From the cell containing the given text, extract its center point as (X, Y) coordinate. 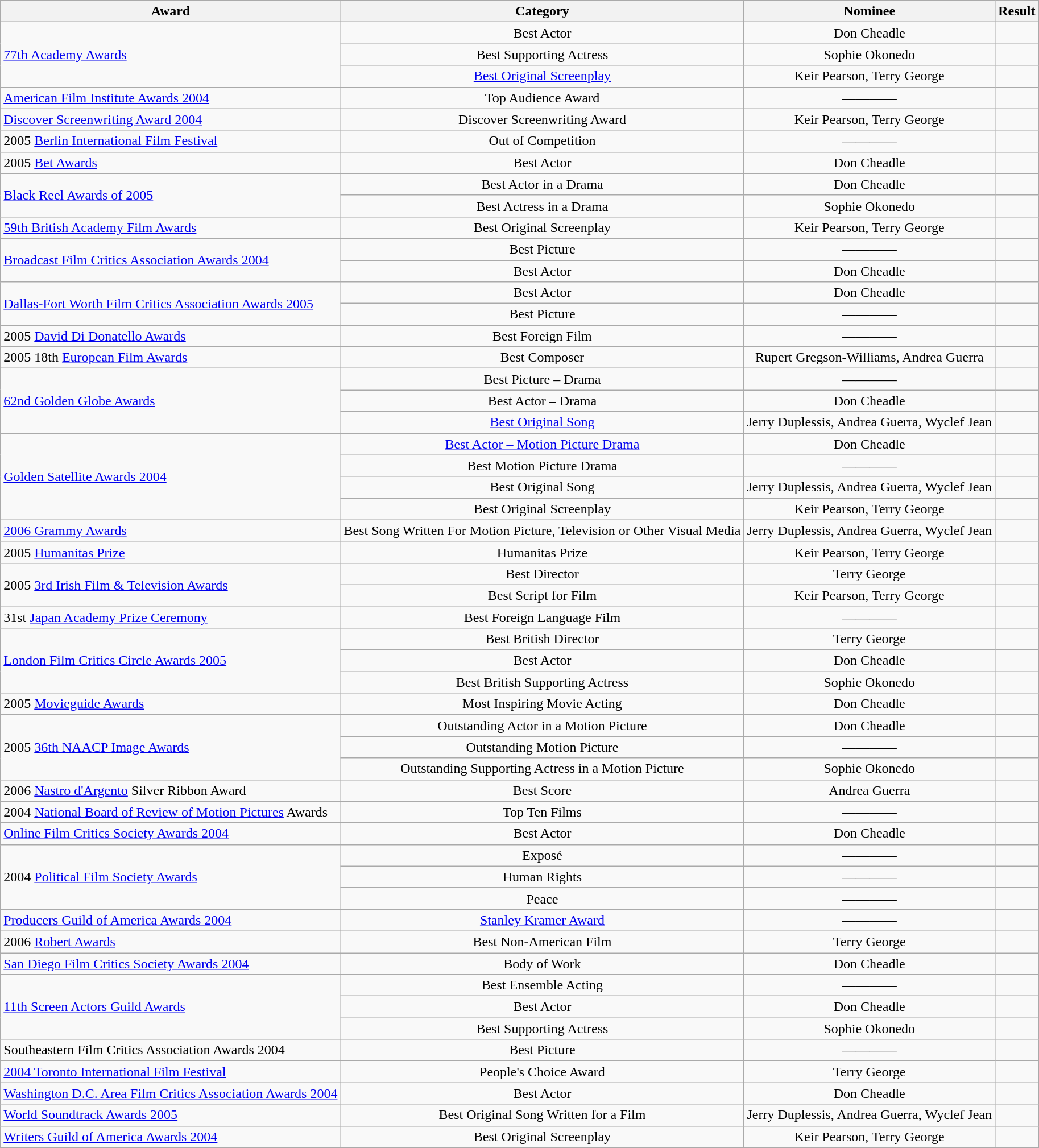
Broadcast Film Critics Association Awards 2004 (171, 260)
2005 3rd Irish Film & Television Awards (171, 585)
Nominee (870, 11)
59th British Academy Film Awards (171, 227)
77th Academy Awards (171, 55)
Outstanding Motion Picture (543, 747)
2005 David Di Donatello Awards (171, 336)
Result (1017, 11)
2006 Grammy Awards (171, 531)
Washington D.C. Area Film Critics Association Awards 2004 (171, 1093)
2005 Berlin International Film Festival (171, 141)
Best British Director (543, 639)
Peace (543, 898)
Best Motion Picture Drama (543, 466)
Best Song Written For Motion Picture, Television or Other Visual Media (543, 531)
Best Actress in a Drama (543, 206)
Discover Screenwriting Award 2004 (171, 119)
Most Inspiring Movie Acting (543, 704)
Black Reel Awards of 2005 (171, 195)
62nd Golden Globe Awards (171, 401)
Best Actor in a Drama (543, 184)
Best Ensemble Acting (543, 985)
American Film Institute Awards 2004 (171, 98)
Best Script for Film (543, 595)
2005 Humanitas Prize (171, 552)
Exposé (543, 855)
Best Picture – Drama (543, 379)
World Soundtrack Awards 2005 (171, 1115)
Southeastern Film Critics Association Awards 2004 (171, 1050)
Dallas-Fort Worth Film Critics Association Awards 2005 (171, 304)
2005 Movieguide Awards (171, 704)
Human Rights (543, 877)
Rupert Gregson-Williams, Andrea Guerra (870, 358)
2004 Toronto International Film Festival (171, 1072)
London Film Critics Circle Awards 2005 (171, 661)
Best Non-American Film (543, 942)
Best Actor – Drama (543, 401)
Category (543, 11)
Online Film Critics Society Awards 2004 (171, 834)
Best Director (543, 574)
Best Original Song Written for a Film (543, 1115)
Best Foreign Film (543, 336)
31st Japan Academy Prize Ceremony (171, 617)
Producers Guild of America Awards 2004 (171, 920)
Best Composer (543, 358)
Out of Competition (543, 141)
2004 National Board of Review of Motion Pictures Awards (171, 812)
2004 Political Film Society Awards (171, 877)
Writers Guild of America Awards 2004 (171, 1137)
11th Screen Actors Guild Awards (171, 1007)
Andrea Guerra (870, 790)
Award (171, 11)
Stanley Kramer Award (543, 920)
Outstanding Actor in a Motion Picture (543, 726)
Discover Screenwriting Award (543, 119)
2006 Nastro d'Argento Silver Ribbon Award (171, 790)
Best Actor – Motion Picture Drama (543, 444)
Golden Satellite Awards 2004 (171, 476)
Best Foreign Language Film (543, 617)
2005 Bet Awards (171, 163)
2005 36th NAACP Image Awards (171, 747)
San Diego Film Critics Society Awards 2004 (171, 964)
2006 Robert Awards (171, 942)
Top Ten Films (543, 812)
Best British Supporting Actress (543, 682)
Humanitas Prize (543, 552)
2005 18th European Film Awards (171, 358)
Outstanding Supporting Actress in a Motion Picture (543, 769)
Body of Work (543, 964)
People's Choice Award (543, 1072)
Best Score (543, 790)
Top Audience Award (543, 98)
